Locate the cell with the specified text and output its [X, Y] center coordinate. 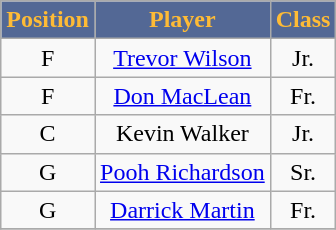
Position [48, 20]
Player [182, 20]
Pooh Richardson [182, 172]
Darrick Martin [182, 210]
C [48, 134]
Kevin Walker [182, 134]
Sr. [303, 172]
Don MacLean [182, 96]
Class [303, 20]
Trevor Wilson [182, 58]
